Scan for the cell matching the given text and deliver its [X, Y] coordinate at center. 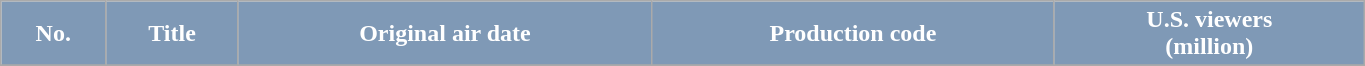
Production code [854, 34]
No. [54, 34]
U.S. viewers(million) [1209, 34]
Title [172, 34]
Original air date [444, 34]
